Extract the (X, Y) coordinate from the center of the cell holding the provided text.  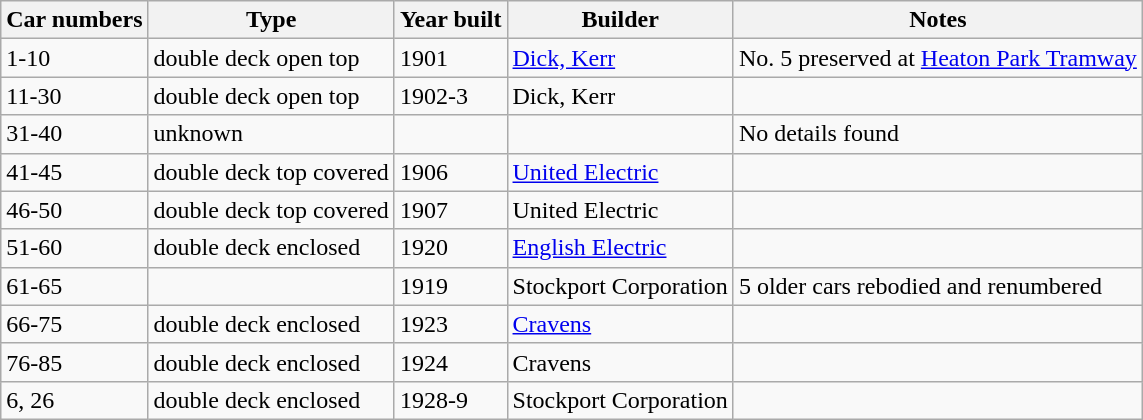
1902-3 (450, 96)
No details found (938, 134)
1923 (450, 324)
1907 (450, 210)
5 older cars rebodied and renumbered (938, 286)
1928-9 (450, 400)
1-10 (74, 58)
66-75 (74, 324)
6, 26 (74, 400)
51-60 (74, 248)
31-40 (74, 134)
1924 (450, 362)
English Electric (620, 248)
61-65 (74, 286)
1920 (450, 248)
41-45 (74, 172)
Builder (620, 20)
1901 (450, 58)
unknown (271, 134)
1906 (450, 172)
46-50 (74, 210)
76-85 (74, 362)
1919 (450, 286)
11-30 (74, 96)
Type (271, 20)
No. 5 preserved at Heaton Park Tramway (938, 58)
Car numbers (74, 20)
Year built (450, 20)
Notes (938, 20)
